Locate the cell with the specified text and output its [x, y] center coordinate. 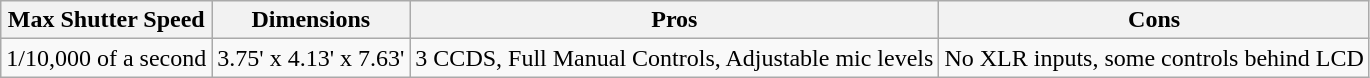
3.75' x 4.13' x 7.63' [311, 58]
3 CCDS, Full Manual Controls, Adjustable mic levels [674, 58]
No XLR inputs, some controls behind LCD [1154, 58]
Dimensions [311, 20]
1/10,000 of a second [106, 58]
Max Shutter Speed [106, 20]
Cons [1154, 20]
Pros [674, 20]
